Pinpoint the cell where the given text exists, returning its (X, Y) midpoint coordinate. 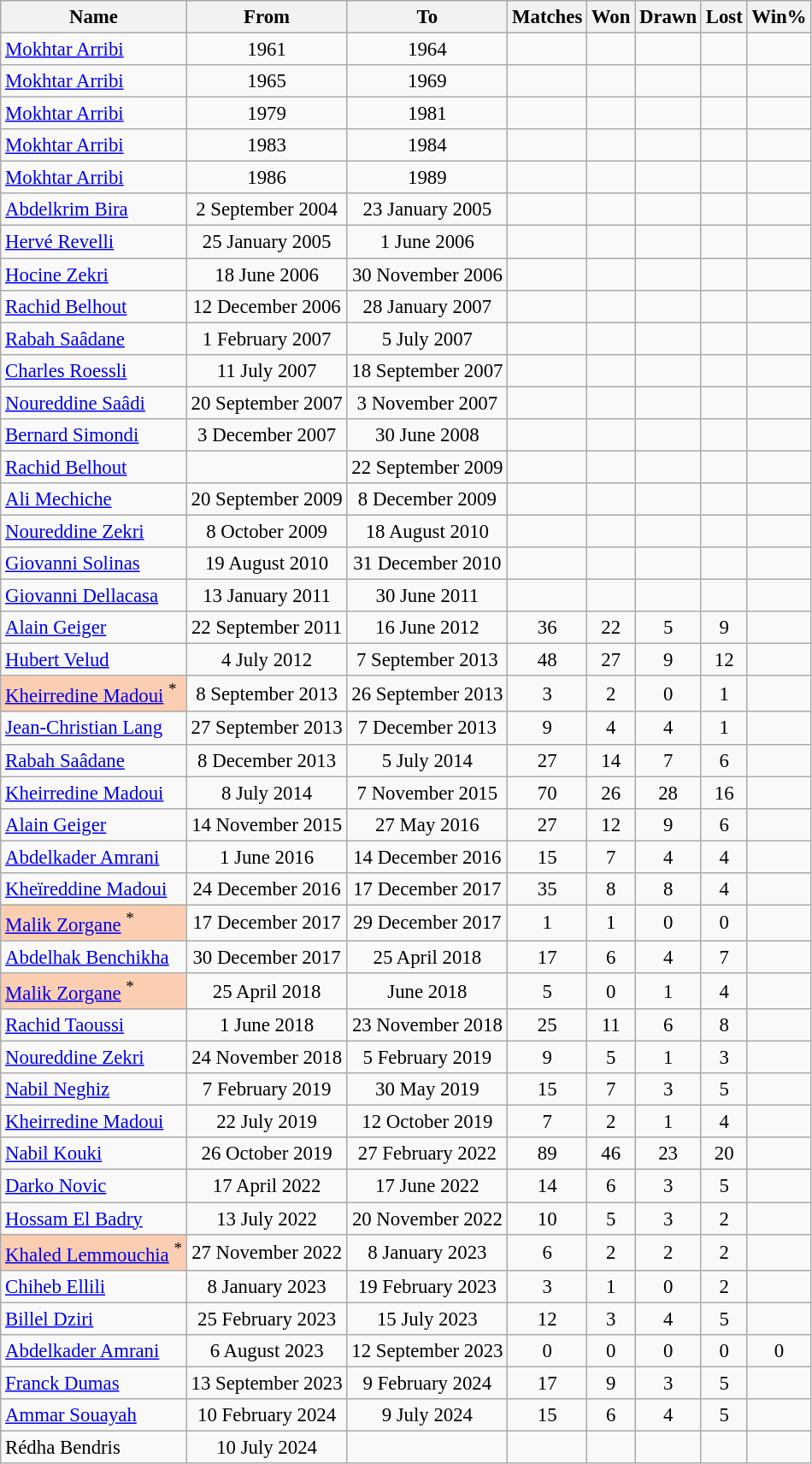
35 (547, 889)
2 September 2004 (267, 210)
1979 (267, 114)
Abdelkrim Bira (94, 210)
5 July 2014 (427, 760)
Hocine Zekri (94, 274)
Charles Roessli (94, 370)
12 December 2006 (267, 306)
13 January 2011 (267, 596)
14 December 2016 (427, 857)
To (427, 17)
Kheïreddine Madoui (94, 889)
Nabil Kouki (94, 1154)
30 November 2006 (427, 274)
27 September 2013 (267, 729)
26 October 2019 (267, 1154)
7 September 2013 (427, 660)
70 (547, 793)
5 July 2007 (427, 339)
5 February 2019 (427, 1058)
89 (547, 1154)
1986 (267, 178)
1969 (427, 81)
19 August 2010 (267, 564)
4 July 2012 (267, 660)
28 (668, 793)
24 November 2018 (267, 1058)
Billel Dziri (94, 1319)
Jean-Christian Lang (94, 729)
20 September 2009 (267, 499)
Darko Novic (94, 1186)
20 (724, 1154)
31 December 2010 (427, 564)
Nabil Neghiz (94, 1089)
Kheirredine Madoui * (94, 694)
25 February 2023 (267, 1319)
11 (611, 1025)
June 2018 (427, 991)
30 December 2017 (267, 957)
48 (547, 660)
1989 (427, 178)
Noureddine Saâdi (94, 403)
26 September 2013 (427, 694)
20 September 2007 (267, 403)
29 December 2017 (427, 923)
8 September 2013 (267, 694)
Won (611, 17)
22 September 2011 (267, 628)
22 July 2019 (267, 1122)
7 November 2015 (427, 793)
30 June 2011 (427, 596)
1983 (267, 145)
13 July 2022 (267, 1219)
26 (611, 793)
1961 (267, 50)
Rachid Taoussi (94, 1025)
1965 (267, 81)
1 June 2006 (427, 242)
27 May 2016 (427, 824)
28 January 2007 (427, 306)
10 February 2024 (267, 1415)
Hervé Revelli (94, 242)
8 December 2009 (427, 499)
Giovanni Solinas (94, 564)
9 February 2024 (427, 1383)
Drawn (668, 17)
18 June 2006 (267, 274)
1 February 2007 (267, 339)
10 (547, 1219)
13 September 2023 (267, 1383)
18 August 2010 (427, 531)
9 July 2024 (427, 1415)
25 (547, 1025)
Giovanni Dellacasa (94, 596)
16 (724, 793)
7 December 2013 (427, 729)
1 June 2018 (267, 1025)
22 September 2009 (427, 467)
Ali Mechiche (94, 499)
1 June 2016 (267, 857)
18 September 2007 (427, 370)
Ammar Souayah (94, 1415)
12 October 2019 (427, 1122)
8 July 2014 (267, 793)
36 (547, 628)
1984 (427, 145)
7 February 2019 (267, 1089)
Hubert Velud (94, 660)
Chiheb Ellili (94, 1286)
30 May 2019 (427, 1089)
23 January 2005 (427, 210)
10 July 2024 (267, 1447)
Hossam El Badry (94, 1219)
8 October 2009 (267, 531)
3 November 2007 (427, 403)
23 November 2018 (427, 1025)
27 February 2022 (427, 1154)
Lost (724, 17)
Abdelhak Benchikha (94, 957)
20 November 2022 (427, 1219)
Win% (780, 17)
11 July 2007 (267, 370)
8 December 2013 (267, 760)
17 June 2022 (427, 1186)
3 December 2007 (267, 435)
Franck Dumas (94, 1383)
17 April 2022 (267, 1186)
23 (668, 1154)
Bernard Simondi (94, 435)
12 September 2023 (427, 1351)
46 (611, 1154)
6 August 2023 (267, 1351)
22 (611, 628)
Rédha Bendris (94, 1447)
Khaled Lemmouchia * (94, 1252)
14 November 2015 (267, 824)
Name (94, 17)
1964 (427, 50)
1981 (427, 114)
24 December 2016 (267, 889)
25 January 2005 (267, 242)
30 June 2008 (427, 435)
27 November 2022 (267, 1252)
19 February 2023 (427, 1286)
16 June 2012 (427, 628)
From (267, 17)
15 July 2023 (427, 1319)
Matches (547, 17)
